Return [x, y] of the center of cell containing provided text 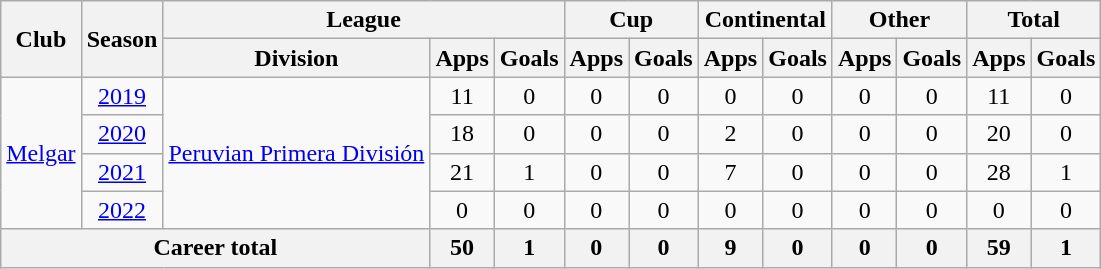
Continental [765, 20]
2022 [122, 210]
2019 [122, 96]
50 [462, 248]
Total [1034, 20]
20 [999, 134]
28 [999, 172]
2 [730, 134]
21 [462, 172]
2021 [122, 172]
2020 [122, 134]
Other [899, 20]
Melgar [41, 153]
9 [730, 248]
59 [999, 248]
League [364, 20]
Division [296, 58]
Cup [631, 20]
7 [730, 172]
Season [122, 39]
Career total [216, 248]
18 [462, 134]
Club [41, 39]
Peruvian Primera División [296, 153]
